Search for the cell housing the specified text and yield its (x, y) center coordinate. 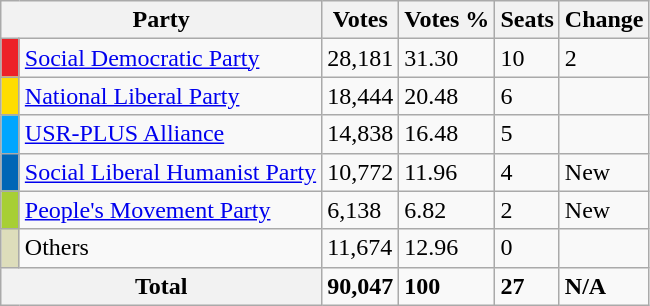
Social Democratic Party (170, 58)
Total (162, 286)
14,838 (360, 134)
90,047 (360, 286)
Change (604, 20)
N/A (604, 286)
10,772 (360, 172)
31.30 (447, 58)
11.96 (447, 172)
10 (527, 58)
28,181 (360, 58)
National Liberal Party (170, 96)
16.48 (447, 134)
6,138 (360, 210)
Party (162, 20)
Social Liberal Humanist Party (170, 172)
Votes (360, 20)
100 (447, 286)
USR-PLUS Alliance (170, 134)
0 (527, 248)
27 (527, 286)
18,444 (360, 96)
6.82 (447, 210)
5 (527, 134)
Votes % (447, 20)
4 (527, 172)
11,674 (360, 248)
People's Movement Party (170, 210)
20.48 (447, 96)
12.96 (447, 248)
Seats (527, 20)
Others (170, 248)
6 (527, 96)
